Capture the cell that displays the provided text and extract its (X, Y) central coordinate. 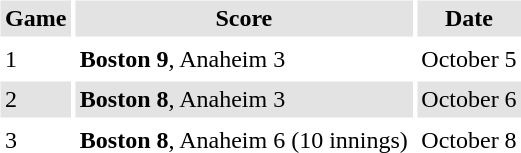
October 6 (469, 100)
2 (35, 100)
October 5 (469, 59)
Boston 9, Anaheim 3 (244, 59)
Game (35, 18)
Score (244, 18)
Boston 8, Anaheim 3 (244, 100)
Date (469, 18)
1 (35, 59)
